Detect which cell encompasses the target text, then output its (X, Y) center coordinate. 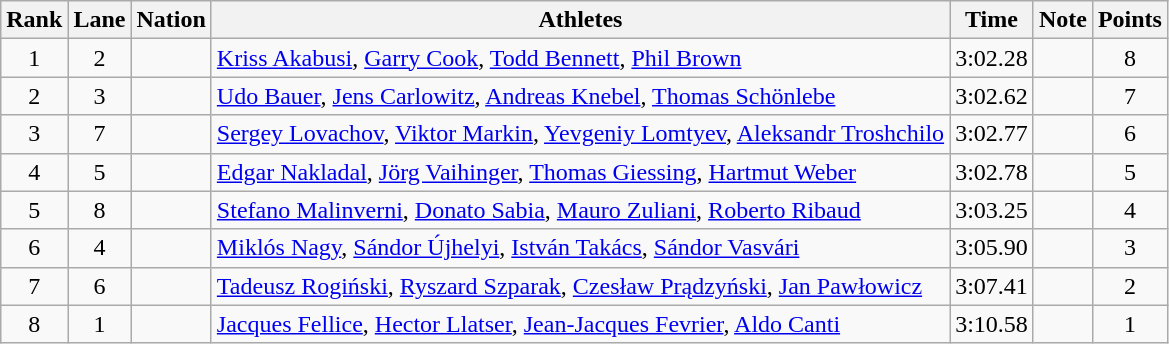
Points (1130, 20)
3:10.58 (992, 324)
3:02.62 (992, 96)
3:05.90 (992, 248)
Stefano Malinverni, Donato Sabia, Mauro Zuliani, Roberto Ribaud (580, 210)
Time (992, 20)
Edgar Nakladal, Jörg Vaihinger, Thomas Giessing, Hartmut Weber (580, 172)
3:02.78 (992, 172)
3:03.25 (992, 210)
Sergey Lovachov, Viktor Markin, Yevgeniy Lomtyev, Aleksandr Troshchilo (580, 134)
Athletes (580, 20)
Jacques Fellice, Hector Llatser, Jean-Jacques Fevrier, Aldo Canti (580, 324)
Rank (34, 20)
3:02.77 (992, 134)
Miklós Nagy, Sándor Újhelyi, István Takács, Sándor Vasvári (580, 248)
Nation (171, 20)
3:02.28 (992, 58)
Kriss Akabusi, Garry Cook, Todd Bennett, Phil Brown (580, 58)
3:07.41 (992, 286)
Note (1062, 20)
Lane (100, 20)
Tadeusz Rogiński, Ryszard Szparak, Czesław Prądzyński, Jan Pawłowicz (580, 286)
Udo Bauer, Jens Carlowitz, Andreas Knebel, Thomas Schönlebe (580, 96)
